Scan for the cell matching the given text and deliver its [x, y] coordinate at center. 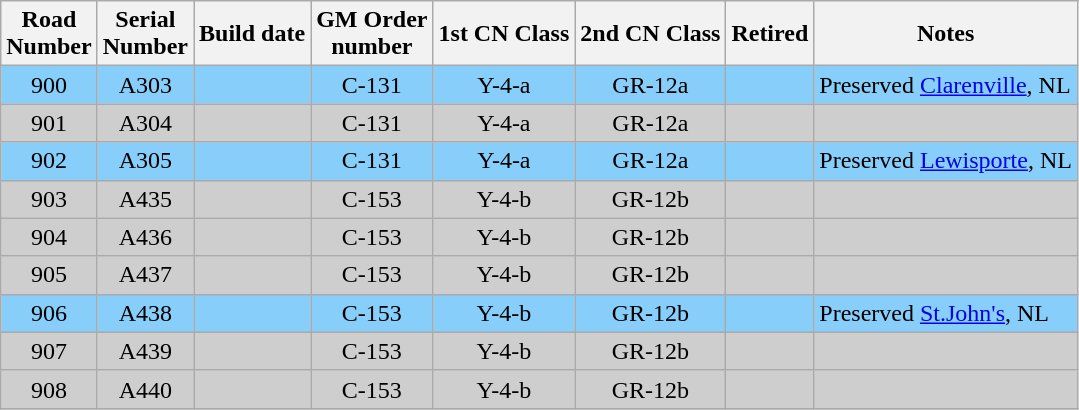
A439 [145, 351]
901 [49, 123]
Preserved Lewisporte, NL [946, 161]
Build date [252, 34]
2nd CN Class [650, 34]
SerialNumber [145, 34]
1st CN Class [504, 34]
A436 [145, 237]
A435 [145, 199]
907 [49, 351]
Preserved St.John's, NL [946, 313]
Retired [770, 34]
908 [49, 389]
900 [49, 85]
902 [49, 161]
A440 [145, 389]
A305 [145, 161]
904 [49, 237]
Preserved Clarenville, NL [946, 85]
903 [49, 199]
A438 [145, 313]
RoadNumber [49, 34]
905 [49, 275]
A303 [145, 85]
A437 [145, 275]
GM Ordernumber [372, 34]
906 [49, 313]
Notes [946, 34]
A304 [145, 123]
